For the text-containing cell, return its midpoint in (x, y) coordinate format. 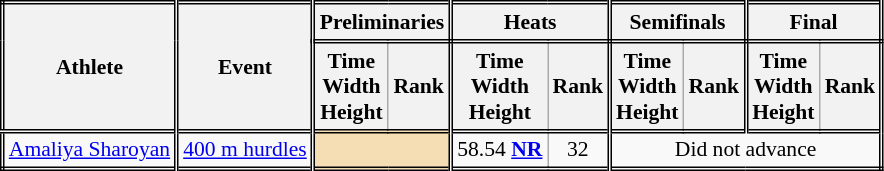
58.54 NR (500, 150)
Amaliya Sharoyan (89, 150)
Athlete (89, 67)
Preliminaries (382, 22)
32 (579, 150)
400 m hurdles (246, 150)
Final (814, 22)
Did not advance (746, 150)
Event (246, 67)
Heats (530, 22)
Semifinals (678, 22)
